Return the (X, Y) coordinate for the center point of the cell that contains the specified text.  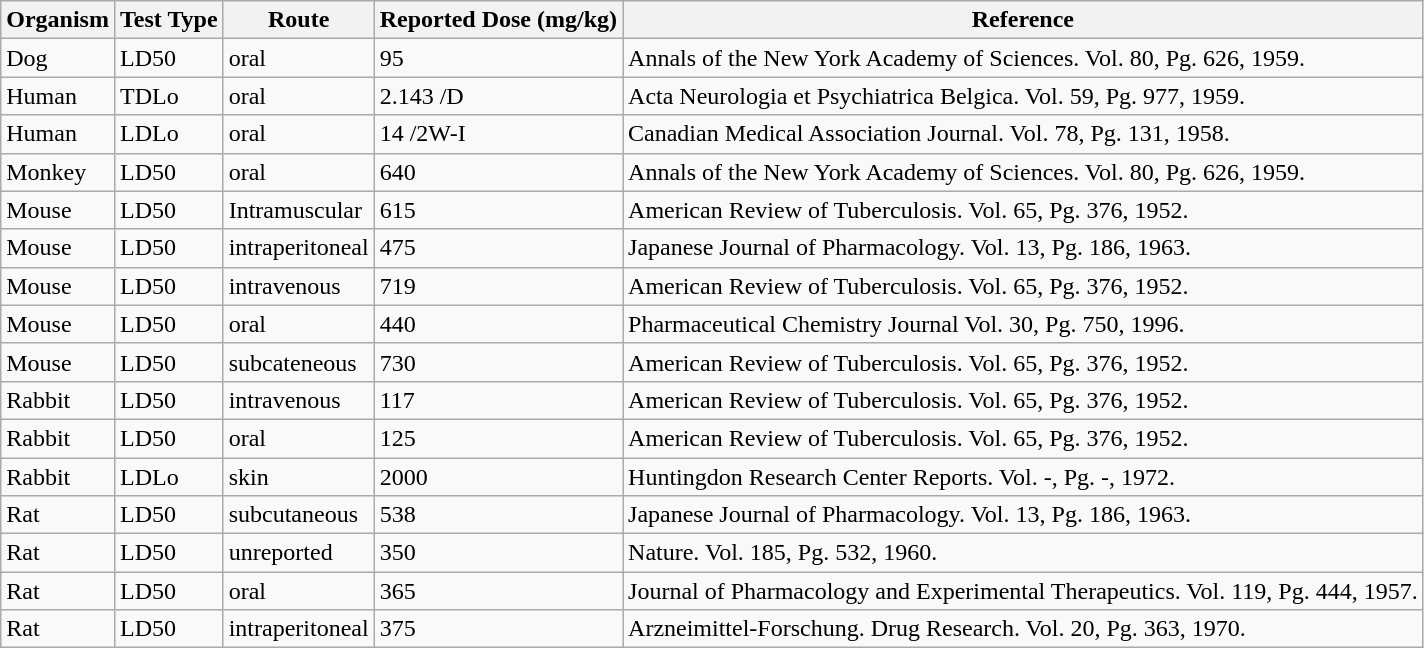
719 (498, 286)
Dog (58, 58)
Test Type (168, 20)
Huntingdon Research Center Reports. Vol. -, Pg. -, 1972. (1024, 477)
350 (498, 553)
Reference (1024, 20)
Canadian Medical Association Journal. Vol. 78, Pg. 131, 1958. (1024, 134)
Organism (58, 20)
unreported (298, 553)
Acta Neurologia et Psychiatrica Belgica. Vol. 59, Pg. 977, 1959. (1024, 96)
subcateneous (298, 362)
375 (498, 629)
Intramuscular (298, 210)
365 (498, 591)
2000 (498, 477)
Arzneimittel-Forschung. Drug Research. Vol. 20, Pg. 363, 1970. (1024, 629)
Route (298, 20)
2.143 /D (498, 96)
TDLo (168, 96)
subcutaneous (298, 515)
Reported Dose (mg/kg) (498, 20)
125 (498, 438)
14 /2W-I (498, 134)
skin (298, 477)
Pharmaceutical Chemistry Journal Vol. 30, Pg. 750, 1996. (1024, 324)
538 (498, 515)
640 (498, 172)
730 (498, 362)
615 (498, 210)
440 (498, 324)
95 (498, 58)
Nature. Vol. 185, Pg. 532, 1960. (1024, 553)
475 (498, 248)
Monkey (58, 172)
117 (498, 400)
Journal of Pharmacology and Experimental Therapeutics. Vol. 119, Pg. 444, 1957. (1024, 591)
